Output the [X, Y] coordinate of the center of the cell containing the given text.  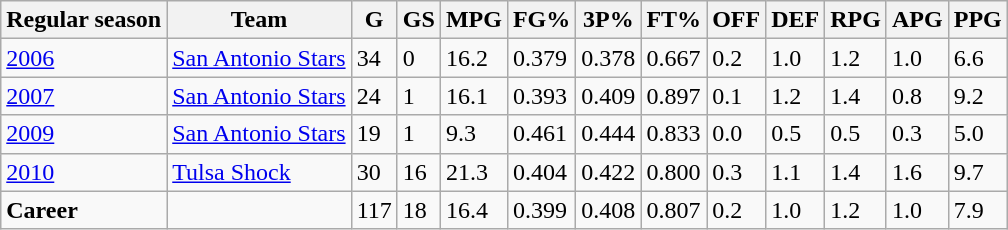
FT% [674, 20]
16.1 [474, 96]
RPG [856, 20]
FG% [541, 20]
2009 [84, 134]
2007 [84, 96]
19 [374, 134]
Regular season [84, 20]
DEF [796, 20]
16.4 [474, 210]
1.1 [796, 172]
Career [84, 210]
0.408 [608, 210]
0.378 [608, 58]
2010 [84, 172]
G [374, 20]
18 [418, 210]
0.800 [674, 172]
16.2 [474, 58]
0.461 [541, 134]
0.8 [917, 96]
Team [259, 20]
0.393 [541, 96]
117 [374, 210]
30 [374, 172]
APG [917, 20]
0.444 [608, 134]
3P% [608, 20]
0.399 [541, 210]
PPG [978, 20]
9.7 [978, 172]
1.6 [917, 172]
0.897 [674, 96]
GS [418, 20]
0.404 [541, 172]
0.0 [736, 134]
5.0 [978, 134]
OFF [736, 20]
0.1 [736, 96]
9.2 [978, 96]
34 [374, 58]
0.807 [674, 210]
0.409 [608, 96]
16 [418, 172]
0.422 [608, 172]
0 [418, 58]
0.379 [541, 58]
24 [374, 96]
0.833 [674, 134]
21.3 [474, 172]
6.6 [978, 58]
7.9 [978, 210]
2006 [84, 58]
0.667 [674, 58]
Tulsa Shock [259, 172]
9.3 [474, 134]
MPG [474, 20]
